Return the [X, Y] coordinate for the center point of the cell that contains the specified text.  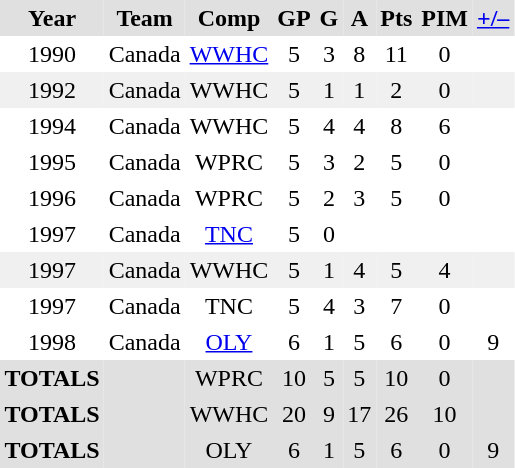
26 [396, 414]
17 [360, 414]
Year [52, 18]
G [329, 18]
1990 [52, 54]
PIM [445, 18]
11 [396, 54]
A [360, 18]
1994 [52, 126]
1998 [52, 342]
GP [294, 18]
1996 [52, 198]
1992 [52, 90]
7 [396, 306]
1995 [52, 162]
+/– [492, 18]
Pts [396, 18]
Team [144, 18]
20 [294, 414]
Comp [229, 18]
